Pinpoint the cell where the given text exists, returning its (X, Y) midpoint coordinate. 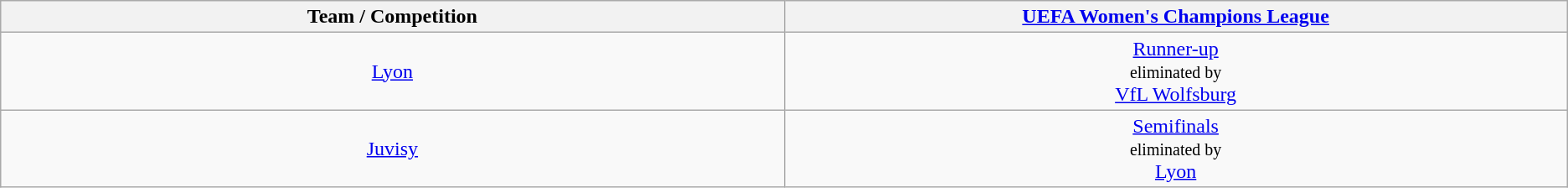
Team / Competition (392, 17)
Runner-up eliminated by VfL Wolfsburg (1176, 71)
Juvisy (392, 149)
Semifinals eliminated by Lyon (1176, 149)
Lyon (392, 71)
UEFA Women's Champions League (1176, 17)
